Scan for the cell matching the given text and deliver its [X, Y] coordinate at center. 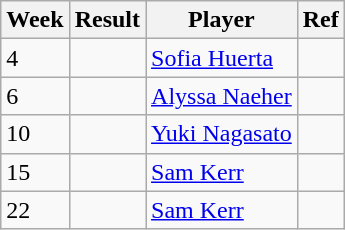
Sofia Huerta [222, 58]
Yuki Nagasato [222, 134]
Player [222, 20]
Ref [320, 20]
Week [35, 20]
22 [35, 210]
4 [35, 58]
Result [107, 20]
15 [35, 172]
Alyssa Naeher [222, 96]
10 [35, 134]
6 [35, 96]
